Return (X, Y) of the center of cell containing provided text 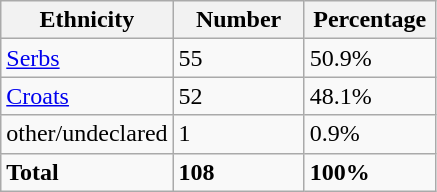
55 (238, 58)
Croats (87, 96)
Ethnicity (87, 20)
108 (238, 172)
52 (238, 96)
Serbs (87, 58)
50.9% (370, 58)
other/undeclared (87, 134)
100% (370, 172)
0.9% (370, 134)
1 (238, 134)
Total (87, 172)
48.1% (370, 96)
Percentage (370, 20)
Number (238, 20)
